Pinpoint the cell where the given text exists, returning its [x, y] midpoint coordinate. 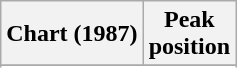
Chart (1987) [72, 34]
Peak position [189, 34]
